Scan for the cell matching the given text and deliver its (x, y) coordinate at center. 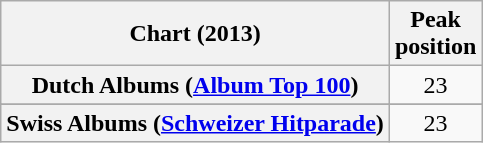
Peakposition (435, 34)
Swiss Albums (Schweizer Hitparade) (196, 123)
Dutch Albums (Album Top 100) (196, 85)
Chart (2013) (196, 34)
